Output the [X, Y] coordinate of the center of the cell containing the given text.  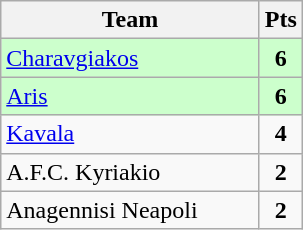
A.F.C. Kyriakio [130, 172]
Charavgiakos [130, 58]
Pts [280, 20]
Team [130, 20]
Anagennisi Neapoli [130, 210]
Aris [130, 96]
Kavala [130, 134]
4 [280, 134]
